Pinpoint the cell where the given text exists, returning its (X, Y) midpoint coordinate. 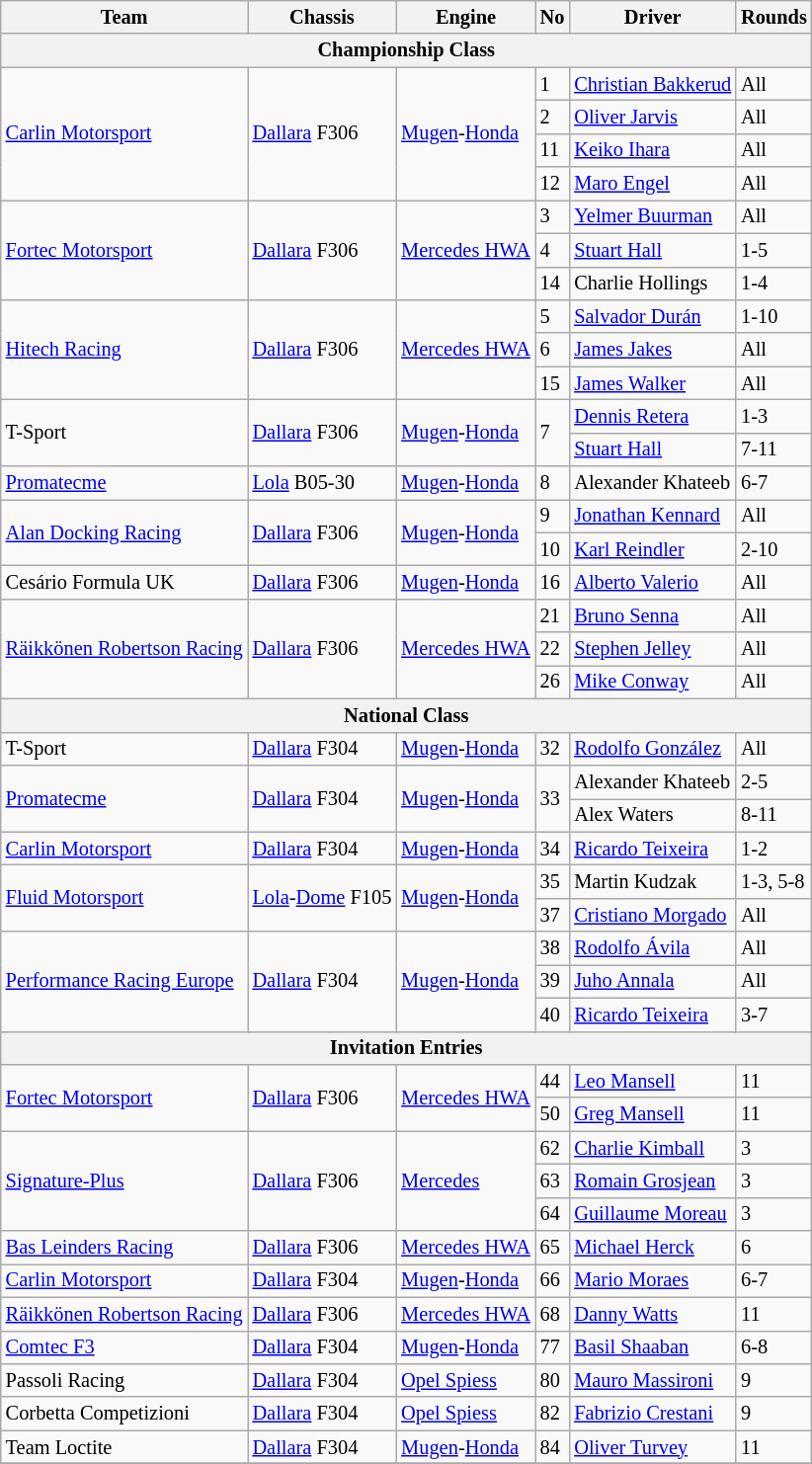
8-11 (774, 815)
Fabrizio Crestani (652, 1414)
39 (553, 981)
Guillaume Moreau (652, 1214)
Signature-Plus (124, 1181)
Yelmer Buurman (652, 216)
34 (553, 849)
63 (553, 1180)
James Walker (652, 383)
Chassis (322, 17)
3-7 (774, 1015)
2-5 (774, 781)
2-10 (774, 549)
Juho Annala (652, 981)
22 (553, 649)
Oliver Turvey (652, 1447)
40 (553, 1015)
Engine (465, 17)
12 (553, 184)
37 (553, 915)
1-2 (774, 849)
7-11 (774, 449)
Karl Reindler (652, 549)
68 (553, 1314)
Mercedes (465, 1181)
Dennis Retera (652, 416)
Team (124, 17)
Fluid Motorsport (124, 897)
21 (553, 615)
No (553, 17)
33 (553, 798)
Charlie Hollings (652, 284)
84 (553, 1447)
Salvador Durán (652, 316)
44 (553, 1081)
National Class (407, 715)
Passoli Racing (124, 1380)
14 (553, 284)
Performance Racing Europe (124, 982)
1-4 (774, 284)
Cesário Formula UK (124, 582)
16 (553, 582)
Greg Mansell (652, 1114)
1-10 (774, 316)
77 (553, 1347)
38 (553, 948)
62 (553, 1148)
Championship Class (407, 50)
1 (553, 84)
6-8 (774, 1347)
Team Loctite (124, 1447)
5 (553, 316)
7 (553, 433)
Jonathan Kennard (652, 516)
Mauro Massironi (652, 1380)
1-5 (774, 250)
50 (553, 1114)
Corbetta Competizioni (124, 1414)
35 (553, 881)
Oliver Jarvis (652, 117)
Driver (652, 17)
Bruno Senna (652, 615)
Leo Mansell (652, 1081)
Rounds (774, 17)
15 (553, 383)
2 (553, 117)
80 (553, 1380)
Rodolfo Ávila (652, 948)
Basil Shaaban (652, 1347)
64 (553, 1214)
Stephen Jelley (652, 649)
8 (553, 483)
Alan Docking Racing (124, 531)
Cristiano Morgado (652, 915)
Bas Leinders Racing (124, 1248)
Christian Bakkerud (652, 84)
32 (553, 749)
Lola B05-30 (322, 483)
65 (553, 1248)
4 (553, 250)
Danny Watts (652, 1314)
66 (553, 1280)
1-3, 5-8 (774, 881)
Invitation Entries (407, 1048)
Alex Waters (652, 815)
Keiko Ihara (652, 150)
Martin Kudzak (652, 881)
Charlie Kimball (652, 1148)
Romain Grosjean (652, 1180)
Comtec F3 (124, 1347)
82 (553, 1414)
10 (553, 549)
Lola-Dome F105 (322, 897)
Mario Moraes (652, 1280)
Mike Conway (652, 682)
Hitech Racing (124, 350)
26 (553, 682)
Rodolfo González (652, 749)
Michael Herck (652, 1248)
Alberto Valerio (652, 582)
1-3 (774, 416)
Maro Engel (652, 184)
James Jakes (652, 350)
